From the cell containing the given text, extract its center point as (x, y) coordinate. 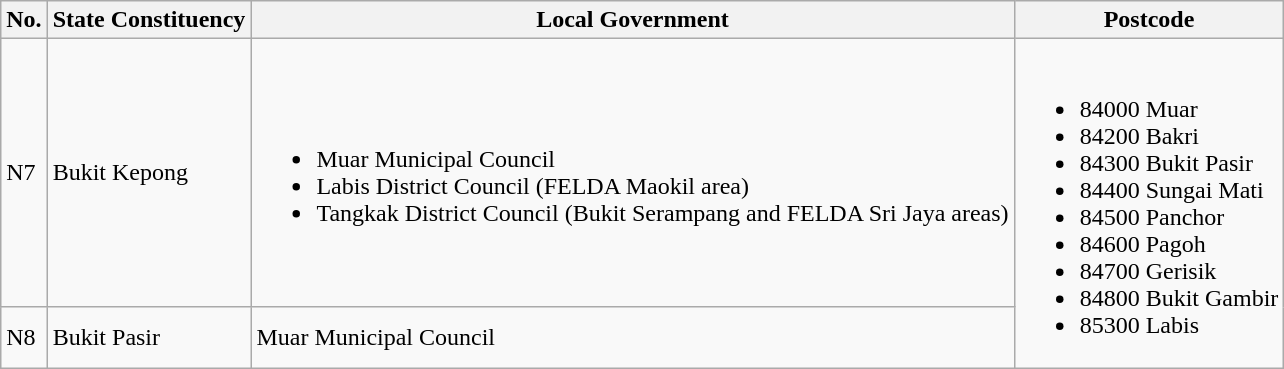
Muar Municipal CouncilLabis District Council (FELDA Maokil area)Tangkak District Council (Bukit Serampang and FELDA Sri Jaya areas) (632, 173)
N7 (24, 173)
Bukit Kepong (149, 173)
Postcode (1149, 20)
N8 (24, 338)
Local Government (632, 20)
Muar Municipal Council (632, 338)
No. (24, 20)
Bukit Pasir (149, 338)
84000 Muar84200 Bakri84300 Bukit Pasir84400 Sungai Mati84500 Panchor84600 Pagoh84700 Gerisik84800 Bukit Gambir85300 Labis (1149, 204)
State Constituency (149, 20)
